Return the (X, Y) coordinate for the center point of the cell that contains the specified text.  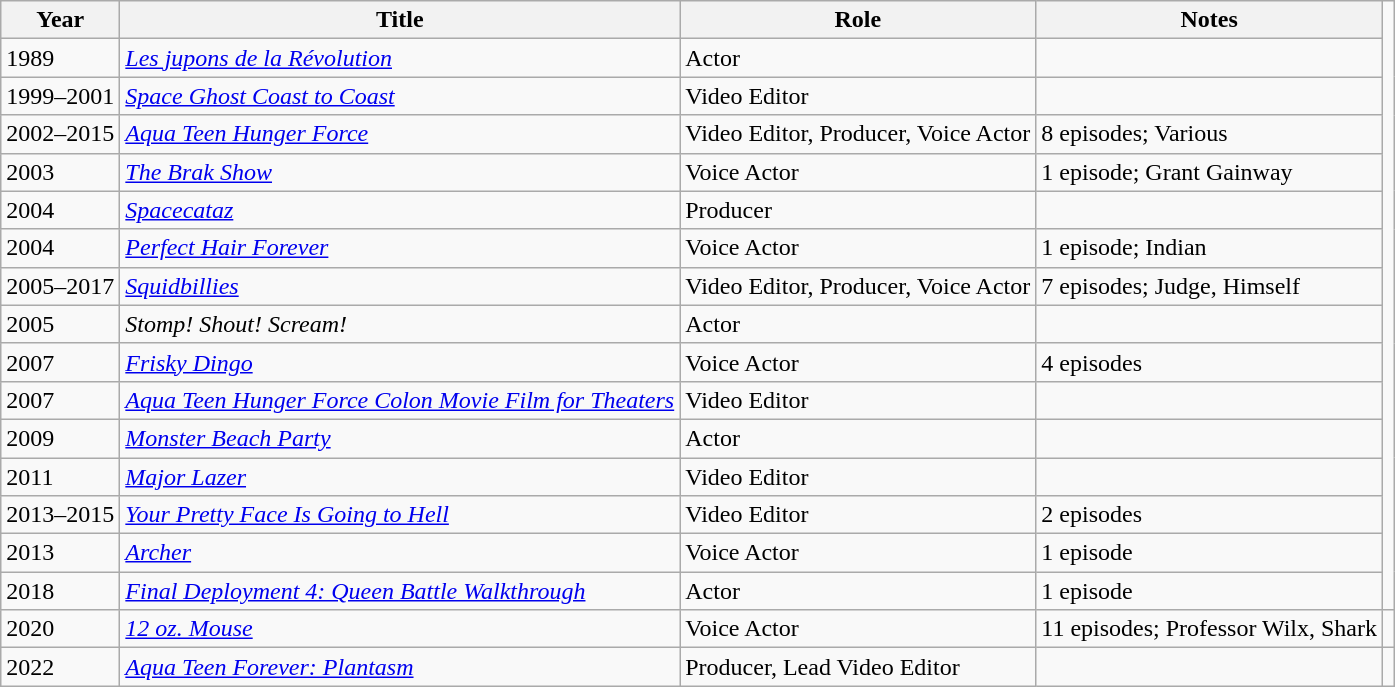
1 episode; Grant Gainway (1210, 172)
Frisky Dingo (400, 362)
12 oz. Mouse (400, 629)
2003 (60, 172)
Final Deployment 4: Queen Battle Walkthrough (400, 591)
1 episode; Indian (1210, 248)
Stomp! Shout! Scream! (400, 324)
1989 (60, 58)
2002–2015 (60, 134)
Producer (858, 210)
The Brak Show (400, 172)
8 episodes; Various (1210, 134)
2011 (60, 477)
7 episodes; Judge, Himself (1210, 286)
Notes (1210, 20)
2005–2017 (60, 286)
2005 (60, 324)
Space Ghost Coast to Coast (400, 96)
2020 (60, 629)
2018 (60, 591)
4 episodes (1210, 362)
Squidbillies (400, 286)
2 episodes (1210, 515)
Aqua Teen Hunger Force Colon Movie Film for Theaters (400, 400)
Monster Beach Party (400, 438)
2013–2015 (60, 515)
Year (60, 20)
Major Lazer (400, 477)
1999–2001 (60, 96)
Perfect Hair Forever (400, 248)
Role (858, 20)
Aqua Teen Hunger Force (400, 134)
11 episodes; Professor Wilx, Shark (1210, 629)
Archer (400, 553)
2013 (60, 553)
Your Pretty Face Is Going to Hell (400, 515)
2009 (60, 438)
Producer, Lead Video Editor (858, 667)
Spacecataz (400, 210)
Les jupons de la Révolution (400, 58)
Title (400, 20)
2022 (60, 667)
Aqua Teen Forever: Plantasm (400, 667)
